Output the (x, y) coordinate of the center of the cell containing the given text.  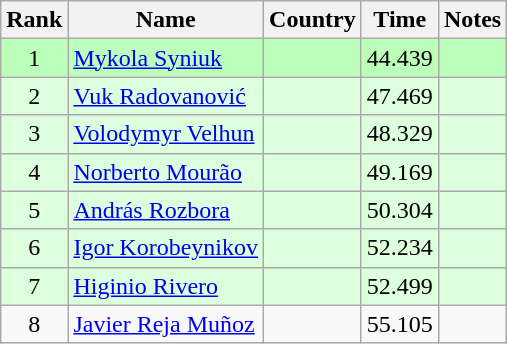
Mykola Syniuk (166, 58)
47.469 (400, 96)
55.105 (400, 324)
Igor Korobeynikov (166, 248)
Volodymyr Velhun (166, 134)
1 (34, 58)
Rank (34, 20)
7 (34, 286)
4 (34, 172)
50.304 (400, 210)
Notes (472, 20)
András Rozbora (166, 210)
Norberto Mourão (166, 172)
Name (166, 20)
Vuk Radovanović (166, 96)
8 (34, 324)
Higinio Rivero (166, 286)
3 (34, 134)
5 (34, 210)
Country (313, 20)
Time (400, 20)
2 (34, 96)
52.499 (400, 286)
Javier Reja Muñoz (166, 324)
49.169 (400, 172)
52.234 (400, 248)
44.439 (400, 58)
6 (34, 248)
48.329 (400, 134)
